Extract the (x, y) coordinate from the center of the cell holding the provided text.  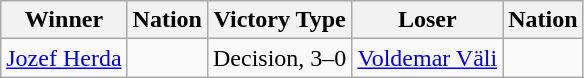
Winner (64, 20)
Jozef Herda (64, 58)
Loser (428, 20)
Voldemar Väli (428, 58)
Victory Type (279, 20)
Decision, 3–0 (279, 58)
